Search for the cell housing the specified text and yield its (x, y) center coordinate. 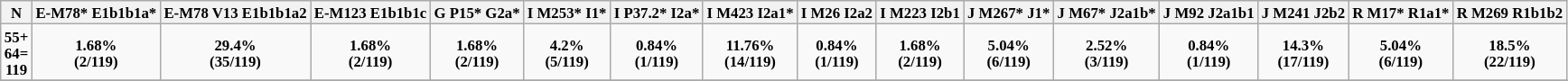
R M269 R1b1b2 (1510, 13)
18.5%(22/119) (1510, 52)
J M67* J2a1b* (1106, 13)
G P15* G2a* (477, 13)
I P37.2* I2a* (658, 13)
J M92 J2a1b1 (1209, 13)
E-M123 E1b1b1c (370, 13)
N (16, 13)
J M241 J2b2 (1303, 13)
J M267* J1* (1009, 13)
I M423 I2a1* (750, 13)
11.76%(14/119) (750, 52)
I M253* I1* (567, 13)
2.52%(3/119) (1106, 52)
14.3%(17/119) (1303, 52)
55+64=119 (16, 52)
E-M78 V13 E1b1b1a2 (235, 13)
E-M78* E1b1b1a* (96, 13)
R M17* R1a1* (1400, 13)
29.4%(35/119) (235, 52)
I M26 I2a2 (836, 13)
4.2%(5/119) (567, 52)
I M223 I2b1 (919, 13)
